Output the (X, Y) coordinate of the center of the cell containing the given text.  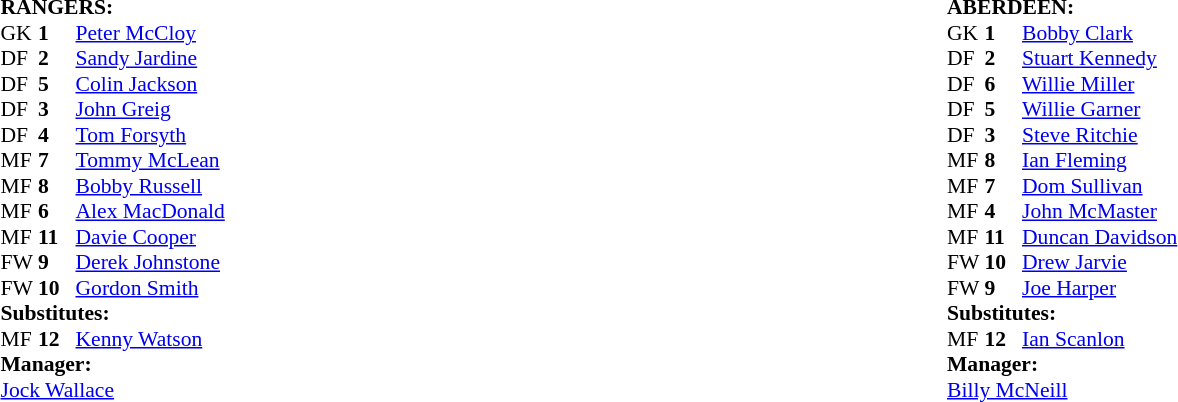
John McMaster (1100, 211)
Dom Sullivan (1100, 186)
Bobby Russell (150, 186)
Bobby Clark (1100, 33)
Willie Garner (1100, 109)
Alex MacDonald (150, 211)
Ian Scanlon (1100, 339)
Steve Ritchie (1100, 135)
Stuart Kennedy (1100, 59)
Derek Johnstone (150, 263)
Ian Fleming (1100, 161)
Gordon Smith (150, 288)
Duncan Davidson (1100, 237)
Peter McCloy (150, 33)
Sandy Jardine (150, 59)
Colin Jackson (150, 84)
Willie Miller (1100, 84)
Tommy McLean (150, 161)
Tom Forsyth (150, 135)
Joe Harper (1100, 288)
Davie Cooper (150, 237)
John Greig (150, 109)
Drew Jarvie (1100, 263)
Kenny Watson (150, 339)
